Determine the (x, y) coordinate at the center of the cell enclosing the given text.  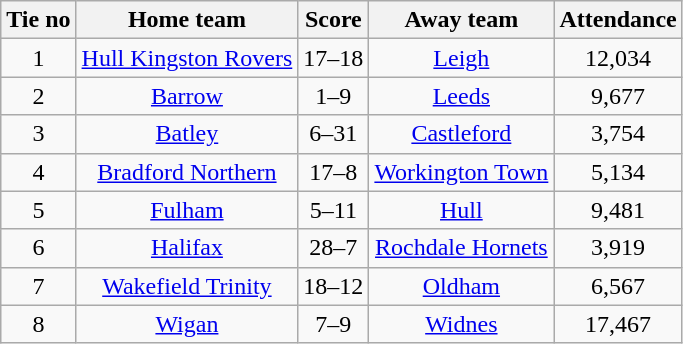
Castleford (462, 134)
1 (38, 58)
6,567 (618, 286)
Hull Kingston Rovers (187, 58)
5 (38, 210)
17,467 (618, 324)
8 (38, 324)
Home team (187, 20)
Hull (462, 210)
18–12 (334, 286)
Attendance (618, 20)
Wigan (187, 324)
Rochdale Hornets (462, 248)
9,481 (618, 210)
3,754 (618, 134)
Barrow (187, 96)
Tie no (38, 20)
Wakefield Trinity (187, 286)
17–18 (334, 58)
3,919 (618, 248)
4 (38, 172)
Away team (462, 20)
6 (38, 248)
Score (334, 20)
2 (38, 96)
3 (38, 134)
Fulham (187, 210)
9,677 (618, 96)
Leeds (462, 96)
Halifax (187, 248)
12,034 (618, 58)
Bradford Northern (187, 172)
28–7 (334, 248)
Oldham (462, 286)
5,134 (618, 172)
5–11 (334, 210)
7–9 (334, 324)
Batley (187, 134)
7 (38, 286)
Leigh (462, 58)
Widnes (462, 324)
17–8 (334, 172)
6–31 (334, 134)
1–9 (334, 96)
Workington Town (462, 172)
